For the text-containing cell, return its midpoint in [x, y] coordinate format. 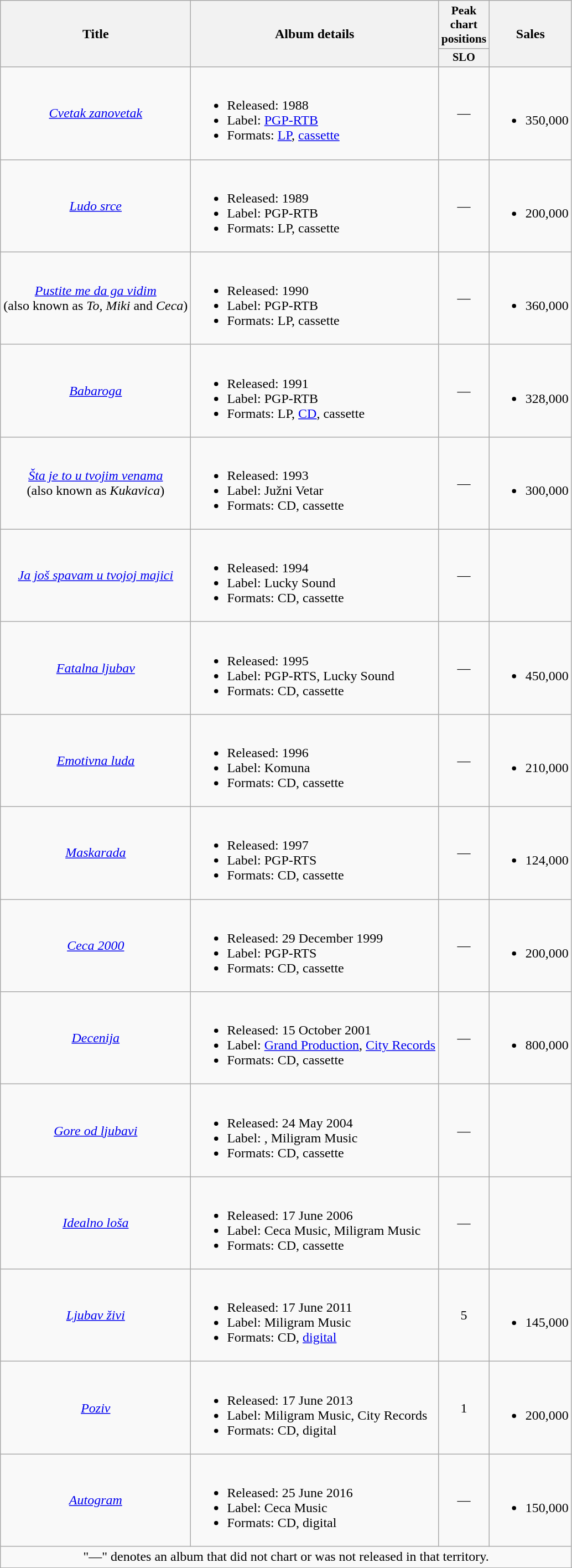
Ceca 2000 [96, 945]
Released: 17 June 2011Label: Miligram MusicFormats: CD, digital [315, 1315]
150,000 [530, 1500]
Released: 24 May 2004Label: , Miligram MusicFormats: CD, cassette [315, 1130]
Released: 17 June 2006Label: Ceca Music, Miligram MusicFormats: CD, cassette [315, 1223]
Decenija [96, 1038]
Album details [315, 34]
Gore od ljubavi [96, 1130]
Sales [530, 34]
Title [96, 34]
Released: 1995Label: PGP-RTS, Lucky SoundFormats: CD, cassette [315, 667]
145,000 [530, 1315]
Babaroga [96, 391]
Fatalna ljubav [96, 667]
Šta je to u tvojim venama (also known as Kukavica) [96, 483]
350,000 [530, 113]
Released: 17 June 2013Label: Miligram Music, City RecordsFormats: CD, digital [315, 1408]
Ludo srce [96, 206]
300,000 [530, 483]
Autogram [96, 1500]
450,000 [530, 667]
800,000 [530, 1038]
SLO [464, 58]
"—" denotes an album that did not chart or was not released in that territory. [287, 1557]
Released: 1989Label: PGP-RTBFormats: LP, cassette [315, 206]
Released: 15 October 2001Label: Grand Production, City RecordsFormats: CD, cassette [315, 1038]
Pustite me da ga vidim (also known as To, Miki and Ceca) [96, 298]
Released: 1996Label: KomunaFormats: CD, cassette [315, 760]
Idealno loša [96, 1223]
Released: 1994Label: Lucky SoundFormats: CD, cassette [315, 576]
Peak chart positions [464, 24]
Released: 1991Label: PGP-RTBFormats: LP, CD, cassette [315, 391]
328,000 [530, 391]
Released: 1997Label: PGP-RTSFormats: CD, cassette [315, 853]
Released: 1990Label: PGP-RTBFormats: LP, cassette [315, 298]
Released: 1993Label: Južni VetarFormats: CD, cassette [315, 483]
Released: 25 June 2016Label: Ceca MusicFormats: CD, digital [315, 1500]
Ljubav živi [96, 1315]
Emotivna luda [96, 760]
5 [464, 1315]
Maskarada [96, 853]
1 [464, 1408]
Poziv [96, 1408]
Ja još spavam u tvojoj majici [96, 576]
210,000 [530, 760]
360,000 [530, 298]
Released: 1988Label: PGP-RTBFormats: LP, cassette [315, 113]
124,000 [530, 853]
Released: 29 December 1999Label: PGP-RTSFormats: CD, cassette [315, 945]
Cvetak zanovetak [96, 113]
